Identify which cell holds the provided text, then report its (X, Y) central coordinate. 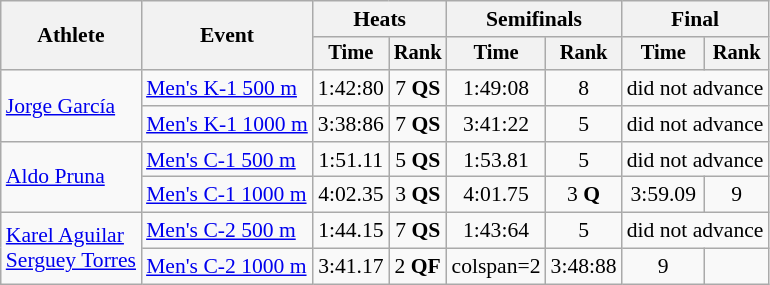
4:02.35 (351, 195)
Event (227, 36)
5 QS (418, 160)
Jorge García (71, 106)
2 QF (418, 267)
Men's K-1 500 m (227, 88)
3:59.09 (664, 195)
Men's C-1 500 m (227, 160)
3:38:86 (351, 124)
3:41.17 (351, 267)
Men's K-1 1000 m (227, 124)
Men's C-1 1000 m (227, 195)
1:49:08 (496, 88)
3:41:22 (496, 124)
Men's C-2 1000 m (227, 267)
Heats (380, 19)
1:51.11 (351, 160)
1:43:64 (496, 231)
Final (696, 19)
1:44.15 (351, 231)
Men's C-2 500 m (227, 231)
3 QS (418, 195)
Aldo Pruna (71, 178)
1:53.81 (496, 160)
4:01.75 (496, 195)
3 Q (584, 195)
colspan=2 (496, 267)
Athlete (71, 36)
Karel AguilarSerguey Torres (71, 248)
1:42:80 (351, 88)
3:48:88 (584, 267)
Semifinals (534, 19)
8 (584, 88)
